Pinpoint the cell where the given text exists, returning its [X, Y] midpoint coordinate. 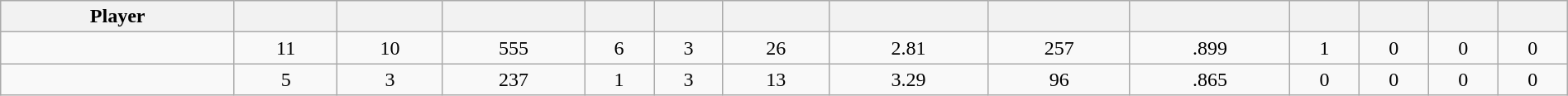
26 [776, 48]
96 [1059, 79]
.899 [1209, 48]
13 [776, 79]
10 [390, 48]
257 [1059, 48]
237 [513, 79]
555 [513, 48]
6 [619, 48]
Player [117, 17]
.865 [1209, 79]
3.29 [908, 79]
5 [285, 79]
2.81 [908, 48]
11 [285, 48]
